Output the (X, Y) coordinate of the center of the cell containing the given text.  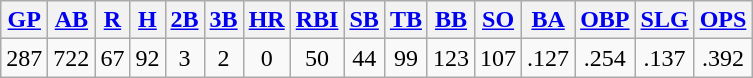
92 (148, 58)
.254 (605, 58)
50 (317, 58)
OPS (723, 20)
.127 (548, 58)
SLG (664, 20)
.137 (664, 58)
123 (450, 58)
44 (364, 58)
.392 (723, 58)
99 (406, 58)
R (112, 20)
H (148, 20)
3 (184, 58)
BA (548, 20)
SO (498, 20)
3B (224, 20)
RBI (317, 20)
BB (450, 20)
2B (184, 20)
AB (72, 20)
722 (72, 58)
SB (364, 20)
2 (224, 58)
TB (406, 20)
287 (24, 58)
GP (24, 20)
67 (112, 58)
0 (266, 58)
107 (498, 58)
OBP (605, 20)
HR (266, 20)
